Pinpoint the cell where the given text exists, returning its (X, Y) midpoint coordinate. 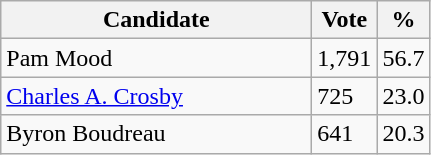
725 (344, 96)
Byron Boudreau (156, 134)
56.7 (404, 58)
1,791 (344, 58)
Pam Mood (156, 58)
20.3 (404, 134)
Vote (344, 20)
Charles A. Crosby (156, 96)
% (404, 20)
641 (344, 134)
Candidate (156, 20)
23.0 (404, 96)
